Output the (X, Y) coordinate of the center of the cell containing the given text.  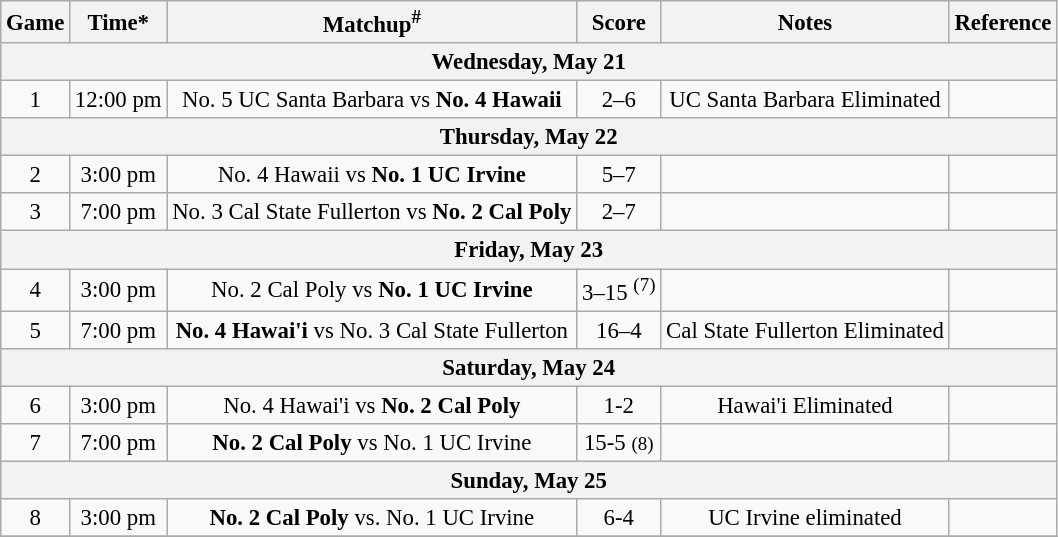
UC Irvine eliminated (805, 518)
No. 4 Hawai'i vs No. 3 Cal State Fullerton (372, 330)
Matchup# (372, 22)
No. 5 UC Santa Barbara vs No. 4 Hawaii (372, 100)
3–15 (7) (619, 290)
7 (36, 443)
5 (36, 330)
2–7 (619, 213)
Game (36, 22)
2–6 (619, 100)
Thursday, May 22 (529, 137)
Notes (805, 22)
4 (36, 290)
8 (36, 518)
Saturday, May 24 (529, 367)
Friday, May 23 (529, 250)
No. 3 Cal State Fullerton vs No. 2 Cal Poly (372, 213)
12:00 pm (118, 100)
16–4 (619, 330)
6-4 (619, 518)
Time* (118, 22)
1-2 (619, 405)
UC Santa Barbara Eliminated (805, 100)
15-5 (8) (619, 443)
2 (36, 175)
No. 4 Hawaii vs No. 1 UC Irvine (372, 175)
Sunday, May 25 (529, 480)
No. 2 Cal Poly vs. No. 1 UC Irvine (372, 518)
5–7 (619, 175)
1 (36, 100)
Hawai'i Eliminated (805, 405)
6 (36, 405)
No. 4 Hawai'i vs No. 2 Cal Poly (372, 405)
Score (619, 22)
Wednesday, May 21 (529, 62)
Reference (1003, 22)
Cal State Fullerton Eliminated (805, 330)
3 (36, 213)
